Pinpoint the cell where the given text exists, returning its (x, y) midpoint coordinate. 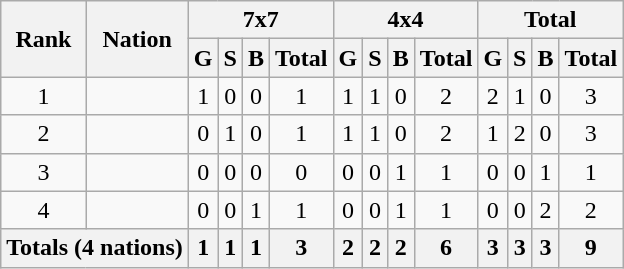
Nation (137, 39)
9 (591, 248)
Rank (44, 39)
6 (446, 248)
Totals (4 nations) (95, 248)
7x7 (260, 20)
4x4 (406, 20)
4 (44, 210)
